Find where the given text appears and provide that cell's center as (x, y) coordinate. 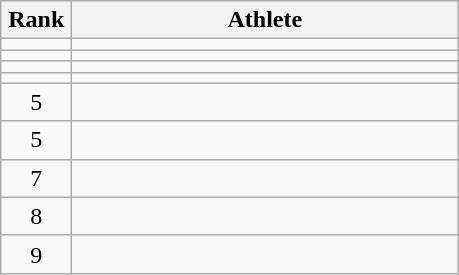
7 (36, 178)
Athlete (265, 20)
9 (36, 254)
Rank (36, 20)
8 (36, 216)
